Output the (x, y) coordinate of the center of the cell containing the given text.  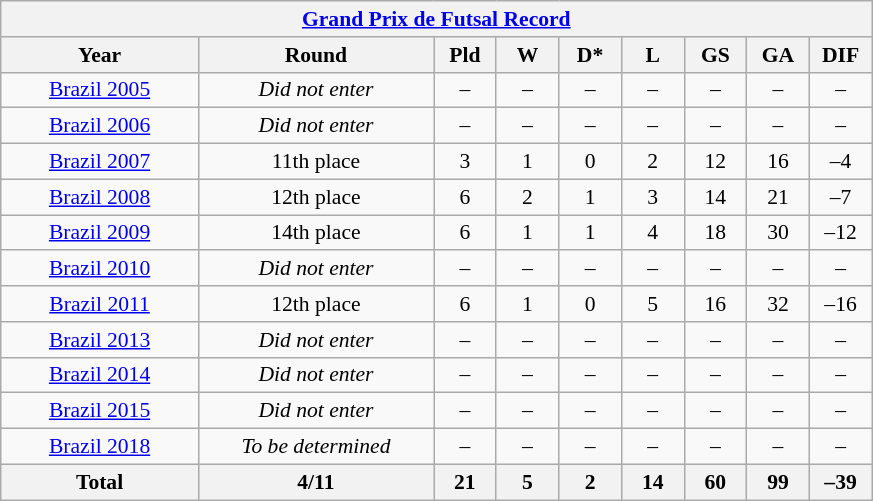
99 (778, 482)
30 (778, 233)
DIF (840, 55)
–4 (840, 162)
18 (716, 233)
32 (778, 304)
Brazil 2009 (100, 233)
60 (716, 482)
Brazil 2005 (100, 90)
Year (100, 55)
4 (652, 233)
Brazil 2008 (100, 197)
Brazil 2014 (100, 375)
W (528, 55)
D* (590, 55)
12 (716, 162)
–39 (840, 482)
–7 (840, 197)
Brazil 2010 (100, 269)
Brazil 2007 (100, 162)
GS (716, 55)
GA (778, 55)
Pld (466, 55)
Brazil 2018 (100, 447)
4/11 (316, 482)
–16 (840, 304)
Brazil 2013 (100, 340)
–12 (840, 233)
Brazil 2015 (100, 411)
14th place (316, 233)
Brazil 2006 (100, 126)
Round (316, 55)
To be determined (316, 447)
11th place (316, 162)
Brazil 2011 (100, 304)
L (652, 55)
Grand Prix de Futsal Record (436, 19)
Total (100, 482)
